Locate the cell with the specified text and output its (x, y) center coordinate. 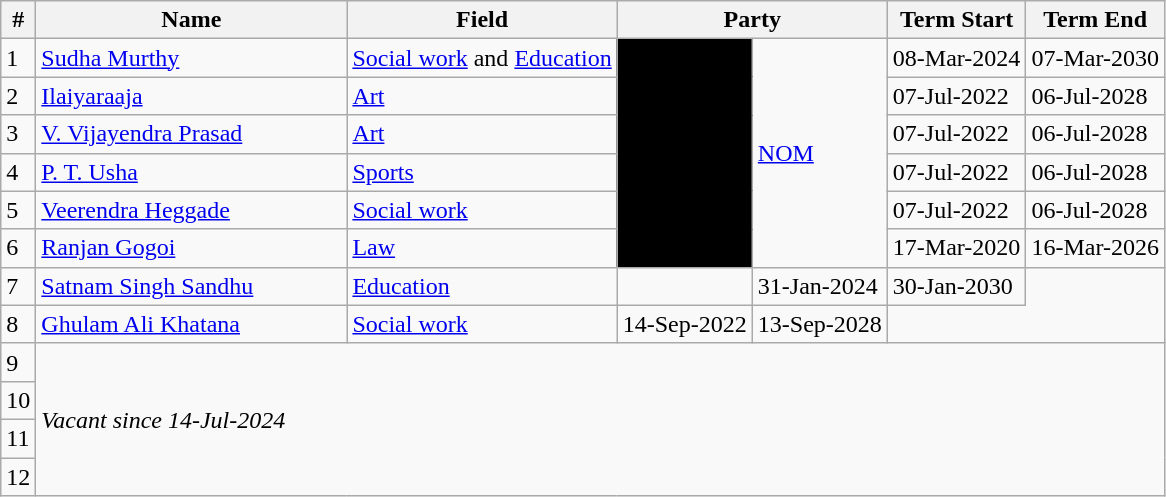
Sports (482, 172)
Satnam Singh Sandhu (192, 286)
7 (18, 286)
Veerendra Heggade (192, 210)
Sudha Murthy (192, 58)
9 (18, 362)
Ghulam Ali Khatana (192, 324)
16-Mar-2026 (1096, 248)
Social work and Education (482, 58)
1 (18, 58)
Field (482, 20)
12 (18, 477)
P. T. Usha (192, 172)
6 (18, 248)
Ranjan Gogoi (192, 248)
Education (482, 286)
4 (18, 172)
07-Mar-2030 (1096, 58)
08-Mar-2024 (956, 58)
10 (18, 400)
31-Jan-2024 (820, 286)
3 (18, 134)
Law (482, 248)
# (18, 20)
17-Mar-2020 (956, 248)
5 (18, 210)
Ilaiyaraaja (192, 96)
V. Vijayendra Prasad (192, 134)
Term Start (956, 20)
14-Sep-2022 (684, 324)
Name (192, 20)
11 (18, 438)
2 (18, 96)
30-Jan-2030 (956, 286)
Party (752, 20)
8 (18, 324)
Vacant since 14-Jul-2024 (600, 419)
Term End (1096, 20)
NOM (820, 153)
13-Sep-2028 (820, 324)
